For the text-containing cell, return its midpoint in (X, Y) coordinate format. 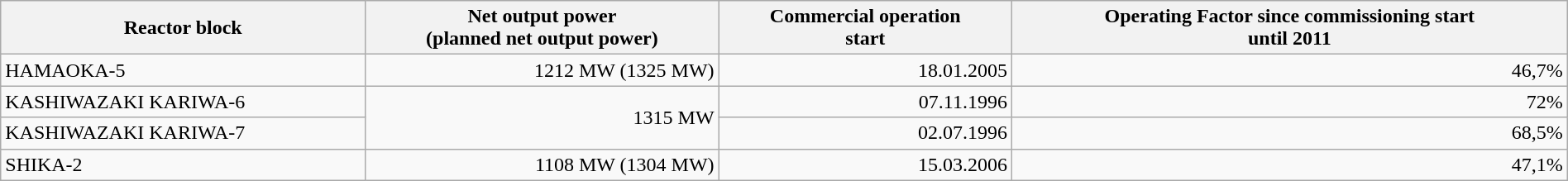
1212 MW (1325 MW) (543, 70)
1315 MW (543, 117)
18.01.2005 (865, 70)
HAMAOKA-5 (184, 70)
46,7% (1289, 70)
Operating Factor since commissioning start until 2011 (1289, 28)
07.11.1996 (865, 102)
Net output power (planned net output power) (543, 28)
Commercial operation start (865, 28)
KASHIWAZAKI KARIWA-6 (184, 102)
Reactor block (184, 28)
68,5% (1289, 133)
SHIKA-2 (184, 164)
KASHIWAZAKI KARIWA-7 (184, 133)
15.03.2006 (865, 164)
47,1% (1289, 164)
02.07.1996 (865, 133)
1108 MW (1304 MW) (543, 164)
72% (1289, 102)
